From the cell containing the given text, extract its center point as [X, Y] coordinate. 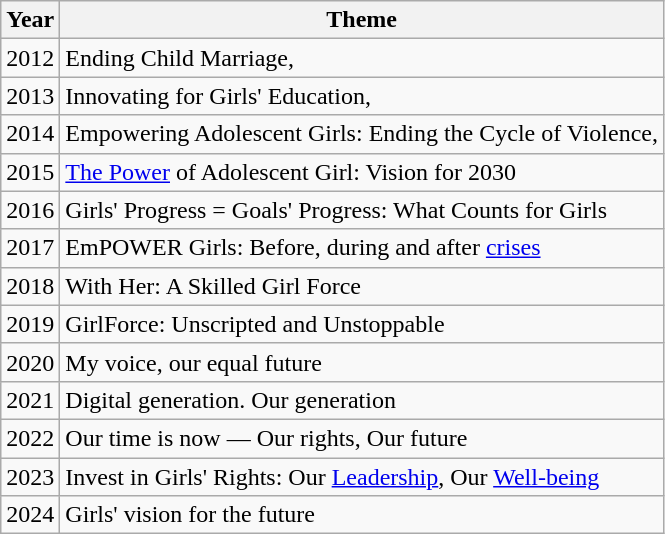
Girls' Progress = Goals' Progress: What Counts for Girls [362, 210]
GirlForce: Unscripted and Unstoppable [362, 324]
Digital generation. Our generation [362, 400]
EmPOWER Girls: Before, during and after crises [362, 248]
2012 [30, 58]
2017 [30, 248]
2015 [30, 172]
Our time is now — Our rights, Our future [362, 438]
2024 [30, 515]
The Power of Adolescent Girl: Vision for 2030 [362, 172]
2022 [30, 438]
With Her: A Skilled Girl Force [362, 286]
2014 [30, 134]
2016 [30, 210]
2021 [30, 400]
Invest in Girls' Rights: Our Leadership, Our Well-being [362, 477]
Girls' vision for the future [362, 515]
Theme [362, 20]
My voice, our equal future [362, 362]
2019 [30, 324]
2018 [30, 286]
2020 [30, 362]
Year [30, 20]
2023 [30, 477]
Innovating for Girls' Education, [362, 96]
Ending Child Marriage, [362, 58]
2013 [30, 96]
Empowering Adolescent Girls: Ending the Cycle of Violence, [362, 134]
